Provide the [X, Y] coordinate of the cell's center where the given text is located.  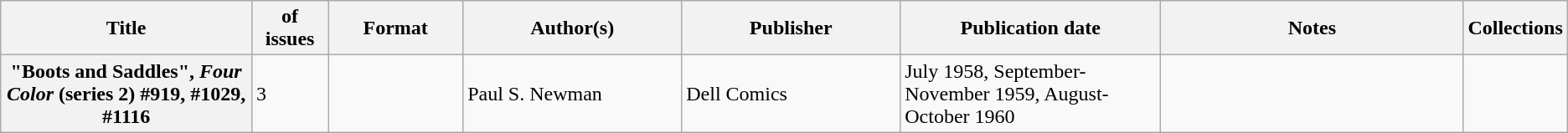
Collections [1515, 28]
Dell Comics [791, 94]
3 [290, 94]
Author(s) [573, 28]
of issues [290, 28]
July 1958, September-November 1959, August-October 1960 [1030, 94]
Notes [1312, 28]
Paul S. Newman [573, 94]
"Boots and Saddles", Four Color (series 2) #919, #1029, #1116 [126, 94]
Publication date [1030, 28]
Publisher [791, 28]
Title [126, 28]
Format [395, 28]
